Search for the cell housing the specified text and yield its (x, y) center coordinate. 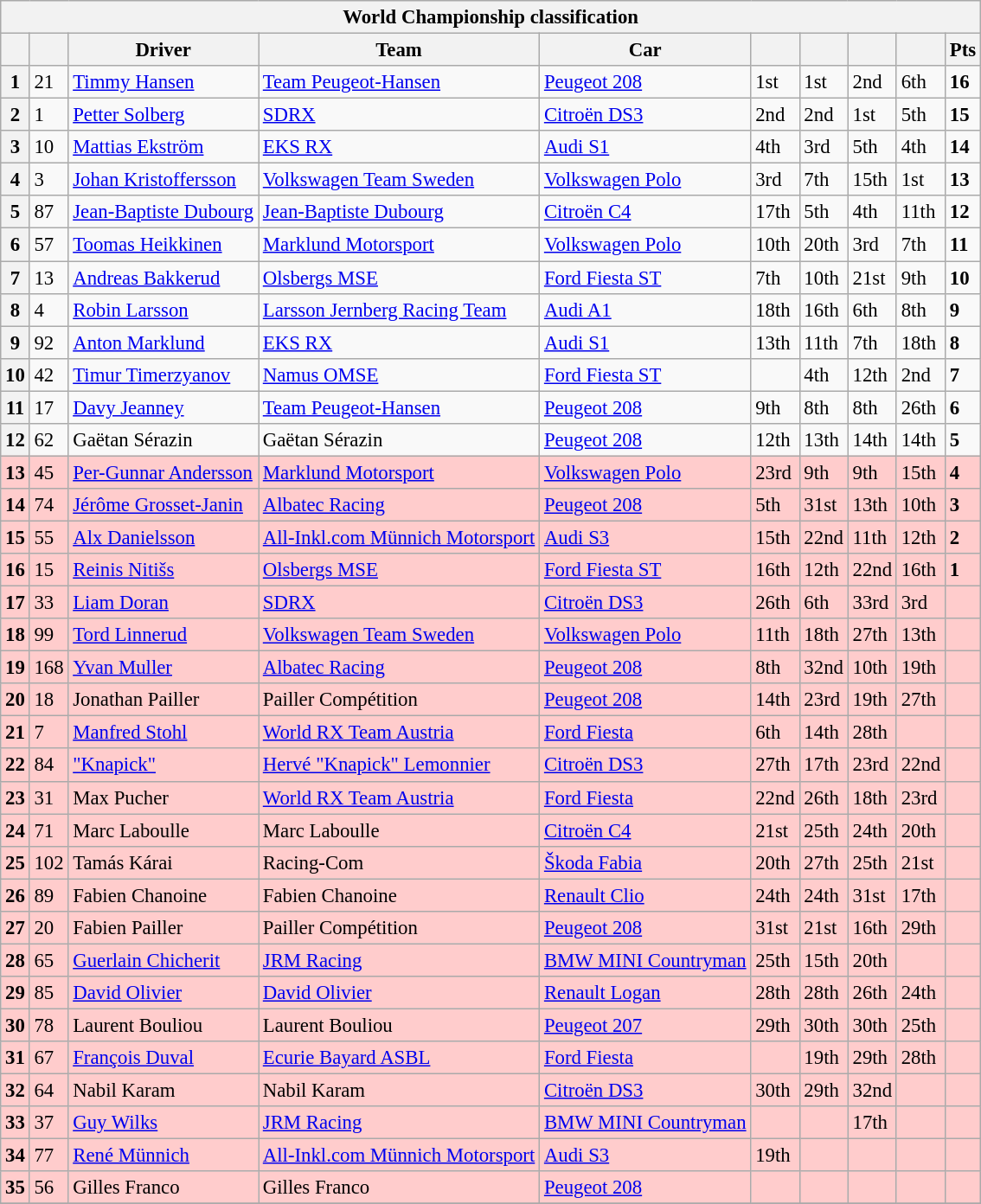
Renault Logan (645, 993)
74 (48, 505)
Robin Larsson (163, 310)
34 (16, 1156)
71 (48, 830)
35 (16, 1188)
24 (16, 830)
32 (16, 1091)
28 (16, 960)
64 (48, 1091)
Johan Kristoffersson (163, 180)
Manfred Stohl (163, 733)
Timmy Hansen (163, 82)
27 (16, 928)
78 (48, 1025)
Yvan Muller (163, 668)
Guy Wilks (163, 1123)
Car (645, 50)
Andreas Bakkerud (163, 278)
62 (48, 440)
Timur Timerzyanov (163, 375)
Pts (964, 50)
99 (48, 635)
168 (48, 668)
Driver (163, 50)
Team (398, 50)
85 (48, 993)
Fabien Pailler (163, 928)
Max Pucher (163, 797)
Alx Danielsson (163, 537)
Tamás Kárai (163, 862)
57 (48, 245)
Larsson Jernberg Racing Team (398, 310)
65 (48, 960)
Jérôme Grosset-Janin (163, 505)
Liam Doran (163, 603)
67 (48, 1058)
55 (48, 537)
45 (48, 472)
Peugeot 207 (645, 1025)
Audi A1 (645, 310)
Racing-Com (398, 862)
Per-Gunnar Andersson (163, 472)
Škoda Fabia (645, 862)
30 (16, 1025)
Toomas Heikkinen (163, 245)
René Münnich (163, 1156)
Renault Clio (645, 895)
29 (16, 993)
84 (48, 765)
22 (16, 765)
Namus OMSE (398, 375)
89 (48, 895)
37 (48, 1123)
Davy Jeanney (163, 407)
102 (48, 862)
56 (48, 1188)
42 (48, 375)
33rd (872, 603)
Anton Marklund (163, 343)
Tord Linnerud (163, 635)
"Knapick" (163, 765)
92 (48, 343)
Jonathan Pailler (163, 700)
World Championship classification (491, 17)
Petter Solberg (163, 115)
Ecurie Bayard ASBL (398, 1058)
Mattias Ekström (163, 147)
François Duval (163, 1058)
19 (16, 668)
Guerlain Chicherit (163, 960)
Reinis Nitišs (163, 570)
25 (16, 862)
87 (48, 212)
77 (48, 1156)
Hervé "Knapick" Lemonnier (398, 765)
23 (16, 797)
26 (16, 895)
